Provide the [x, y] coordinate of the cell's center where the given text is located.  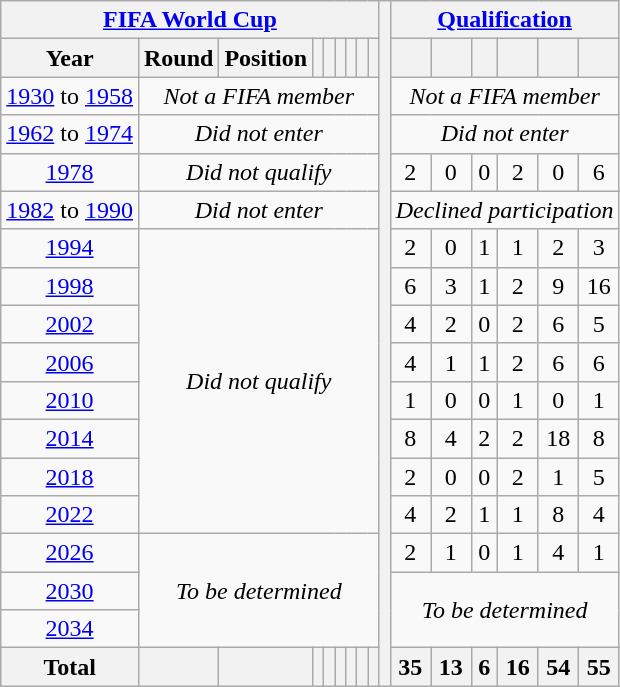
1998 [70, 286]
Declined participation [504, 210]
1930 to 1958 [70, 96]
2002 [70, 324]
Year [70, 58]
9 [558, 286]
35 [410, 667]
18 [558, 438]
1962 to 1974 [70, 134]
2022 [70, 515]
1978 [70, 172]
1994 [70, 248]
1982 to 1990 [70, 210]
Qualification [504, 20]
54 [558, 667]
FIFA World Cup [190, 20]
Round [178, 58]
2034 [70, 629]
55 [600, 667]
Total [70, 667]
2018 [70, 477]
2014 [70, 438]
2006 [70, 362]
2010 [70, 400]
2026 [70, 553]
Position [266, 58]
13 [451, 667]
2030 [70, 591]
